Provide the [X, Y] coordinate of the cell's center where the given text is located.  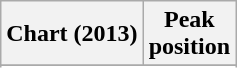
Peakposition [189, 34]
Chart (2013) [72, 34]
